Provide the [X, Y] coordinate of the cell's center where the given text is located.  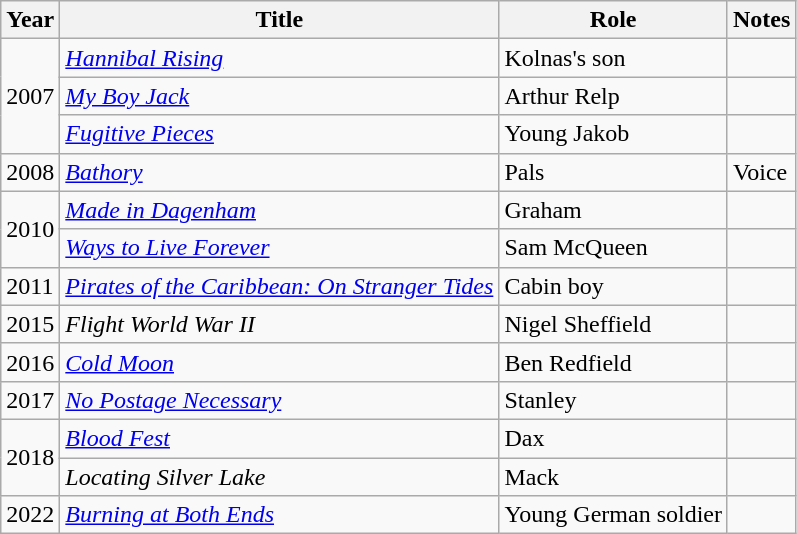
Cold Moon [280, 362]
Sam McQueen [614, 248]
Voice [761, 172]
Flight World War II [280, 324]
No Postage Necessary [280, 400]
Arthur Relp [614, 96]
2022 [30, 515]
Graham [614, 210]
Young German soldier [614, 515]
2011 [30, 286]
Notes [761, 20]
2015 [30, 324]
2008 [30, 172]
Pirates of the Caribbean: On Stranger Tides [280, 286]
Made in Dagenham [280, 210]
Kolnas's son [614, 58]
My Boy Jack [280, 96]
Blood Fest [280, 438]
Ben Redfield [614, 362]
Cabin boy [614, 286]
Fugitive Pieces [280, 134]
Ways to Live Forever [280, 248]
Locating Silver Lake [280, 477]
Stanley [614, 400]
2017 [30, 400]
2018 [30, 457]
2007 [30, 96]
Young Jakob [614, 134]
Mack [614, 477]
2010 [30, 229]
Pals [614, 172]
Year [30, 20]
Hannibal Rising [280, 58]
Role [614, 20]
Bathory [280, 172]
Dax [614, 438]
2016 [30, 362]
Nigel Sheffield [614, 324]
Title [280, 20]
Burning at Both Ends [280, 515]
